Provide the (X, Y) coordinate of the cell's center where the given text is located.  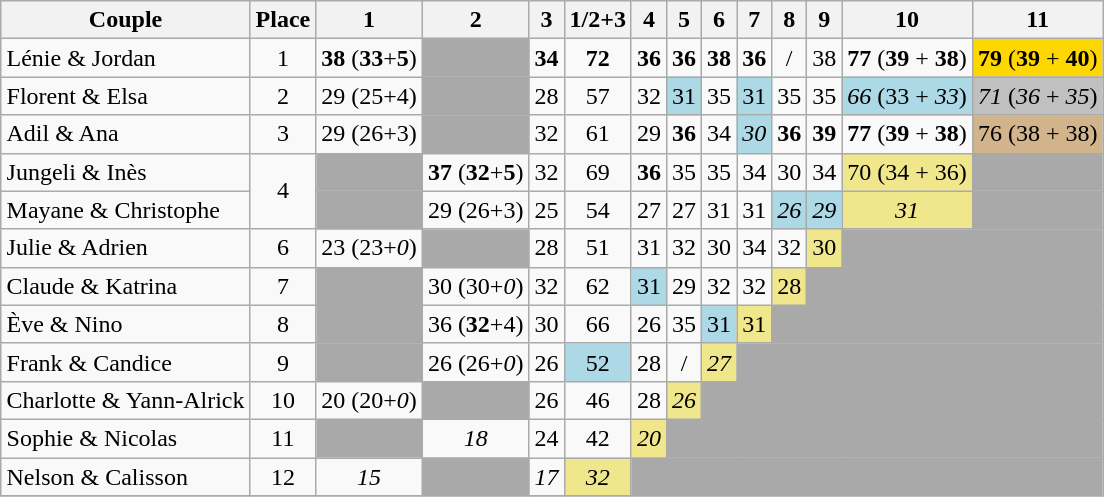
Adil & Ana (126, 134)
Claude & Katrina (126, 286)
61 (598, 134)
Jungeli & Inès (126, 172)
26 (26+0) (476, 362)
29 (25+4) (370, 96)
5 (684, 20)
36 (32+4) (476, 324)
70 (34 + 36) (908, 172)
79 (39 + 40) (1038, 58)
Frank & Candice (126, 362)
52 (598, 362)
38 (33+5) (370, 58)
76 (38 + 38) (1038, 134)
17 (546, 477)
12 (283, 477)
18 (476, 438)
30 (30+0) (476, 286)
Sophie & Nicolas (126, 438)
24 (546, 438)
20 (648, 438)
72 (598, 58)
51 (598, 248)
54 (598, 210)
Couple (126, 20)
39 (824, 134)
46 (598, 400)
71 (36 + 35) (1038, 96)
20 (20+0) (370, 400)
37 (32+5) (476, 172)
23 (23+0) (370, 248)
57 (598, 96)
Julie & Adrien (126, 248)
66 (598, 324)
1/2+3 (598, 20)
Lénie & Jordan (126, 58)
66 (33 + 33) (908, 96)
Nelson & Calisson (126, 477)
Mayane & Christophe (126, 210)
62 (598, 286)
Place (283, 20)
15 (370, 477)
Ève & Nino (126, 324)
25 (546, 210)
Florent & Elsa (126, 96)
69 (598, 172)
42 (598, 438)
Charlotte & Yann-Alrick (126, 400)
